Determine the [X, Y] coordinate at the center of the cell enclosing the given text.  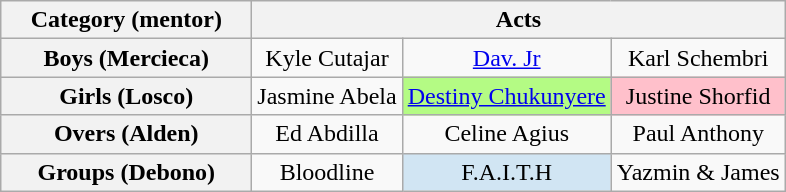
Overs (Alden) [126, 134]
Justine Shorfid [698, 96]
Category (mentor) [126, 20]
Jasmine Abela [327, 96]
Destiny Chukunyere [506, 96]
Paul Anthony [698, 134]
Celine Agius [506, 134]
Dav. Jr [506, 58]
Girls (Losco) [126, 96]
Boys (Mercieca) [126, 58]
Kyle Cutajar [327, 58]
Yazmin & James [698, 172]
Ed Abdilla [327, 134]
Groups (Debono) [126, 172]
Bloodline [327, 172]
Karl Schembri [698, 58]
Acts [518, 20]
F.A.I.T.H [506, 172]
